For the text-containing cell, return its midpoint in (x, y) coordinate format. 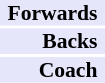
Forwards (52, 13)
Backs (52, 41)
Coach (52, 70)
